Return [x, y] of the center of cell containing provided text 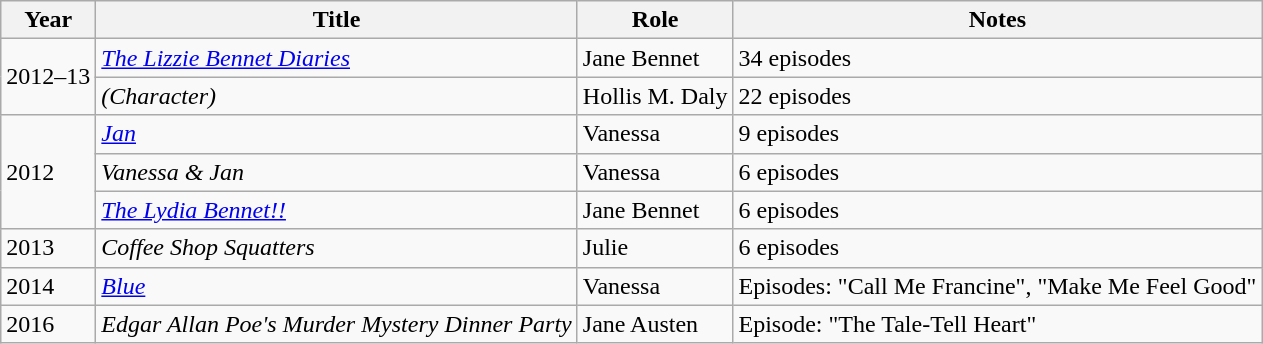
Episode: "The Tale-Tell Heart" [998, 324]
Coffee Shop Squatters [336, 248]
2012 [48, 172]
Edgar Allan Poe's Murder Mystery Dinner Party [336, 324]
Role [655, 20]
Jan [336, 134]
(Character) [336, 96]
Vanessa & Jan [336, 172]
Jane Austen [655, 324]
Hollis M. Daly [655, 96]
2013 [48, 248]
Title [336, 20]
The Lizzie Bennet Diaries [336, 58]
Notes [998, 20]
Episodes: "Call Me Francine", "Make Me Feel Good" [998, 286]
2012–13 [48, 77]
Blue [336, 286]
9 episodes [998, 134]
Year [48, 20]
2014 [48, 286]
The Lydia Bennet!! [336, 210]
2016 [48, 324]
34 episodes [998, 58]
22 episodes [998, 96]
Julie [655, 248]
